Output the [x, y] coordinate of the center of the cell containing the given text.  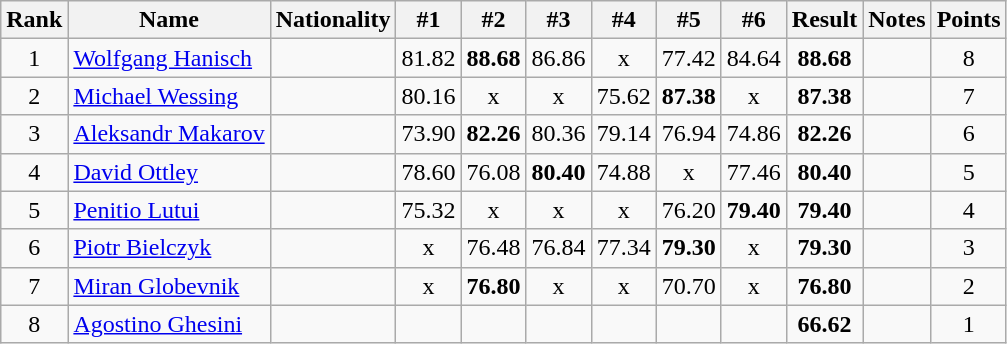
#3 [558, 20]
Notes [897, 20]
78.60 [428, 172]
81.82 [428, 58]
74.86 [754, 134]
Wolfgang Hanisch [169, 58]
Miran Globevnik [169, 286]
#1 [428, 20]
80.16 [428, 96]
77.34 [624, 248]
Nationality [333, 20]
77.42 [688, 58]
David Ottley [169, 172]
Name [169, 20]
Result [824, 20]
#4 [624, 20]
74.88 [624, 172]
#2 [494, 20]
Penitio Lutui [169, 210]
66.62 [824, 324]
Points [968, 20]
76.94 [688, 134]
75.32 [428, 210]
75.62 [624, 96]
79.14 [624, 134]
76.08 [494, 172]
84.64 [754, 58]
73.90 [428, 134]
76.84 [558, 248]
77.46 [754, 172]
#6 [754, 20]
Aleksandr Makarov [169, 134]
70.70 [688, 286]
76.48 [494, 248]
76.20 [688, 210]
86.86 [558, 58]
80.36 [558, 134]
Agostino Ghesini [169, 324]
#5 [688, 20]
Michael Wessing [169, 96]
Rank [34, 20]
Piotr Bielczyk [169, 248]
